Output the [x, y] coordinate of the center of the cell containing the given text.  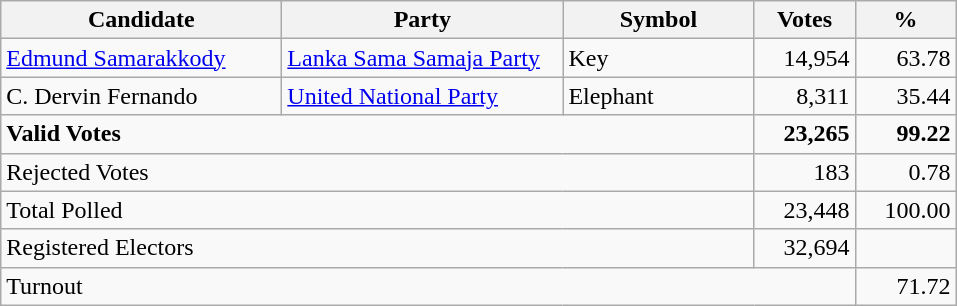
99.22 [906, 134]
0.78 [906, 172]
23,265 [804, 134]
Key [658, 58]
Candidate [142, 20]
United National Party [422, 96]
Lanka Sama Samaja Party [422, 58]
71.72 [906, 286]
32,694 [804, 248]
Registered Electors [378, 248]
Elephant [658, 96]
Valid Votes [378, 134]
Rejected Votes [378, 172]
63.78 [906, 58]
Edmund Samarakkody [142, 58]
23,448 [804, 210]
183 [804, 172]
Votes [804, 20]
Turnout [428, 286]
100.00 [906, 210]
8,311 [804, 96]
Party [422, 20]
Symbol [658, 20]
% [906, 20]
Total Polled [378, 210]
C. Dervin Fernando [142, 96]
35.44 [906, 96]
14,954 [804, 58]
